Locate the cell with the specified text and output its [x, y] center coordinate. 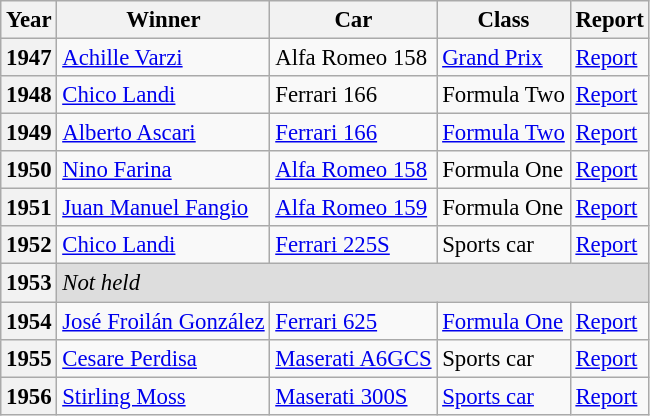
José Froilán González [164, 321]
Year [29, 20]
1948 [29, 95]
Ferrari 225S [354, 245]
Maserati 300S [354, 396]
1952 [29, 245]
Alfa Romeo 159 [354, 208]
1953 [29, 283]
Not held [353, 283]
Ferrari 625 [354, 321]
1950 [29, 170]
1947 [29, 58]
Winner [164, 20]
Class [504, 20]
Achille Varzi [164, 58]
Juan Manuel Fangio [164, 208]
1955 [29, 358]
Maserati A6GCS [354, 358]
Cesare Perdisa [164, 358]
1954 [29, 321]
Alberto Ascari [164, 133]
1956 [29, 396]
Nino Farina [164, 170]
Stirling Moss [164, 396]
1949 [29, 133]
1951 [29, 208]
Car [354, 20]
Grand Prix [504, 58]
